Capture the cell that displays the provided text and extract its [X, Y] central coordinate. 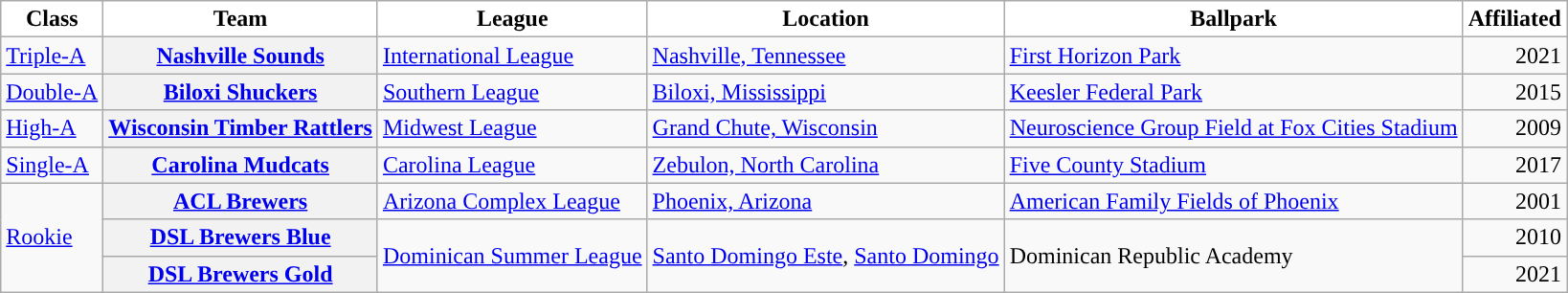
Dominican Republic Academy [1233, 256]
DSL Brewers Gold [241, 274]
DSL Brewers Blue [241, 237]
Single-A [52, 165]
Neuroscience Group Field at Fox Cities Stadium [1233, 128]
Rookie [52, 237]
2001 [1514, 201]
ACL Brewers [241, 201]
2009 [1514, 128]
Five County Stadium [1233, 165]
Triple-A [52, 56]
League [512, 19]
Biloxi, Mississippi [825, 92]
Santo Domingo Este, Santo Domingo [825, 256]
Ballpark [1233, 19]
2015 [1514, 92]
Midwest League [512, 128]
Arizona Complex League [512, 201]
First Horizon Park [1233, 56]
Dominican Summer League [512, 256]
Team [241, 19]
Carolina League [512, 165]
Zebulon, North Carolina [825, 165]
Affiliated [1514, 19]
Class [52, 19]
2010 [1514, 237]
International League [512, 56]
High-A [52, 128]
Grand Chute, Wisconsin [825, 128]
Keesler Federal Park [1233, 92]
Phoenix, Arizona [825, 201]
Nashville Sounds [241, 56]
2017 [1514, 165]
Southern League [512, 92]
Wisconsin Timber Rattlers [241, 128]
Double-A [52, 92]
American Family Fields of Phoenix [1233, 201]
Biloxi Shuckers [241, 92]
Carolina Mudcats [241, 165]
Nashville, Tennessee [825, 56]
Location [825, 19]
